Pinpoint the cell where the given text exists, returning its [X, Y] midpoint coordinate. 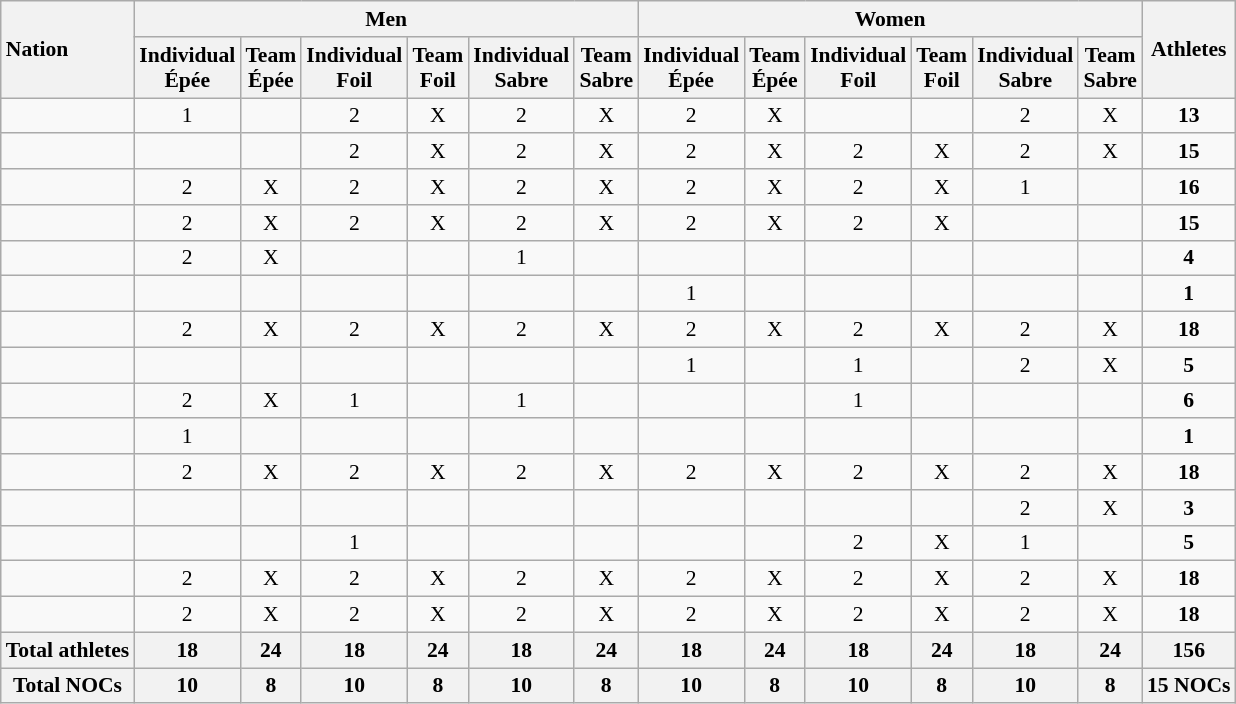
4 [1188, 258]
6 [1188, 401]
Total athletes [68, 650]
Total NOCs [68, 686]
16 [1188, 187]
Athletes [1188, 50]
Nation [68, 50]
15 NOCs [1188, 686]
13 [1188, 116]
Women [890, 19]
156 [1188, 650]
3 [1188, 508]
Men [386, 19]
